Scan for the cell matching the given text and deliver its (X, Y) coordinate at center. 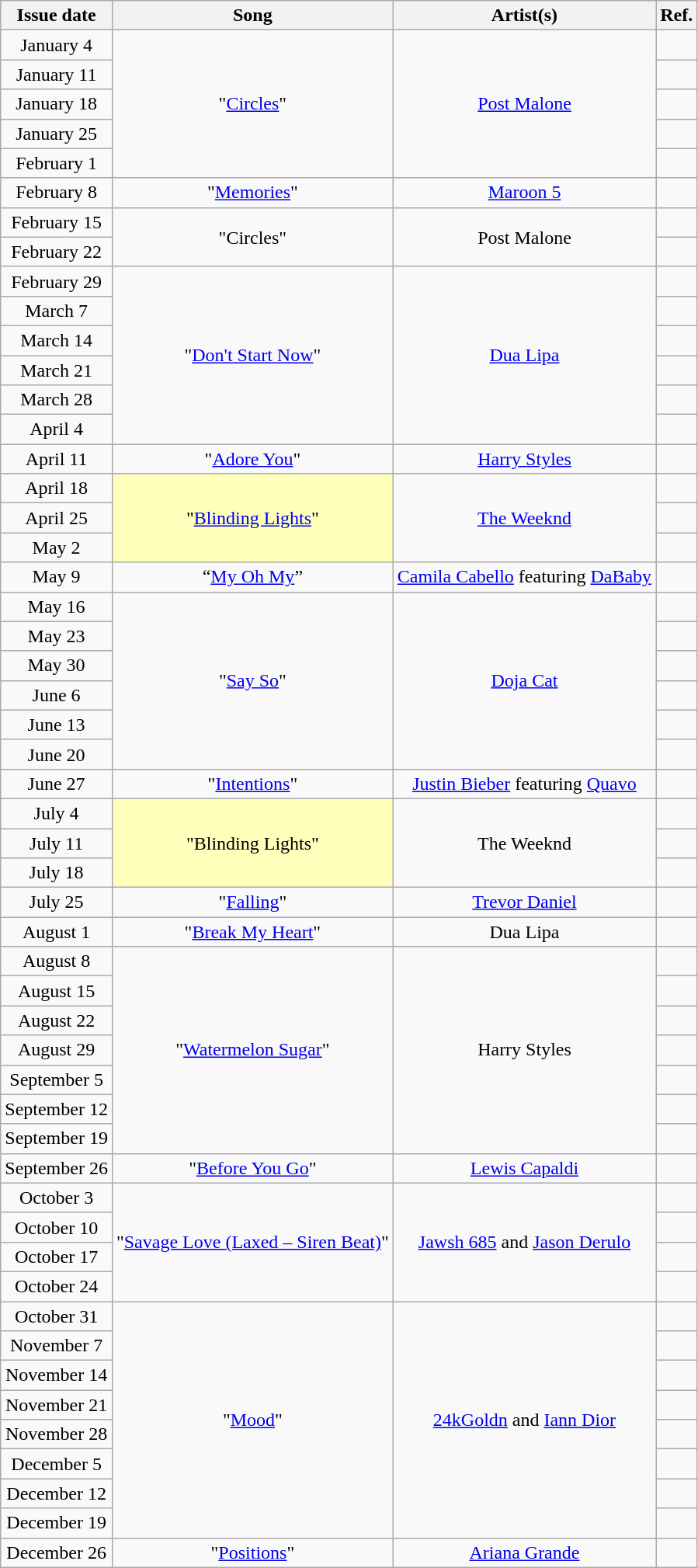
August 1 (57, 932)
"Say So" (252, 680)
"Watermelon Sugar" (252, 1050)
"Adore You" (252, 459)
Camila Cabello featuring DaBaby (524, 577)
"Positions" (252, 1552)
April 4 (57, 429)
"Don't Start Now" (252, 355)
July 11 (57, 843)
October 17 (57, 1257)
Lewis Capaldi (524, 1168)
"Intentions" (252, 784)
June 20 (57, 754)
March 21 (57, 370)
February 1 (57, 163)
November 21 (57, 1405)
September 5 (57, 1080)
Issue date (57, 16)
March 28 (57, 400)
May 2 (57, 548)
January 18 (57, 104)
September 19 (57, 1139)
November 7 (57, 1346)
December 5 (57, 1464)
May 9 (57, 577)
Ref. (677, 16)
October 24 (57, 1286)
Ariana Grande (524, 1552)
Justin Bieber featuring Quavo (524, 784)
November 14 (57, 1375)
May 16 (57, 607)
July 25 (57, 902)
April 18 (57, 488)
March 7 (57, 311)
July 18 (57, 873)
July 4 (57, 813)
October 31 (57, 1316)
February 15 (57, 222)
January 4 (57, 45)
December 19 (57, 1523)
August 29 (57, 1050)
Trevor Daniel (524, 902)
April 25 (57, 518)
August 8 (57, 961)
Artist(s) (524, 16)
Jawsh 685 and Jason Derulo (524, 1242)
March 14 (57, 340)
“My Oh My” (252, 577)
"Mood" (252, 1420)
December 12 (57, 1493)
June 13 (57, 725)
February 8 (57, 193)
Song (252, 16)
"Falling" (252, 902)
"Break My Heart" (252, 932)
"Memories" (252, 193)
December 26 (57, 1552)
Doja Cat (524, 680)
September 26 (57, 1168)
October 10 (57, 1227)
24kGoldn and Iann Dior (524, 1420)
Maroon 5 (524, 193)
May 30 (57, 666)
August 22 (57, 1020)
February 22 (57, 252)
February 29 (57, 281)
April 11 (57, 459)
June 6 (57, 695)
"Savage Love (Laxed – Siren Beat)" (252, 1242)
October 3 (57, 1198)
August 15 (57, 991)
June 27 (57, 784)
January 11 (57, 75)
May 23 (57, 636)
September 12 (57, 1109)
November 28 (57, 1434)
January 25 (57, 134)
"Before You Go" (252, 1168)
